Pinpoint the cell where the given text exists, returning its [X, Y] midpoint coordinate. 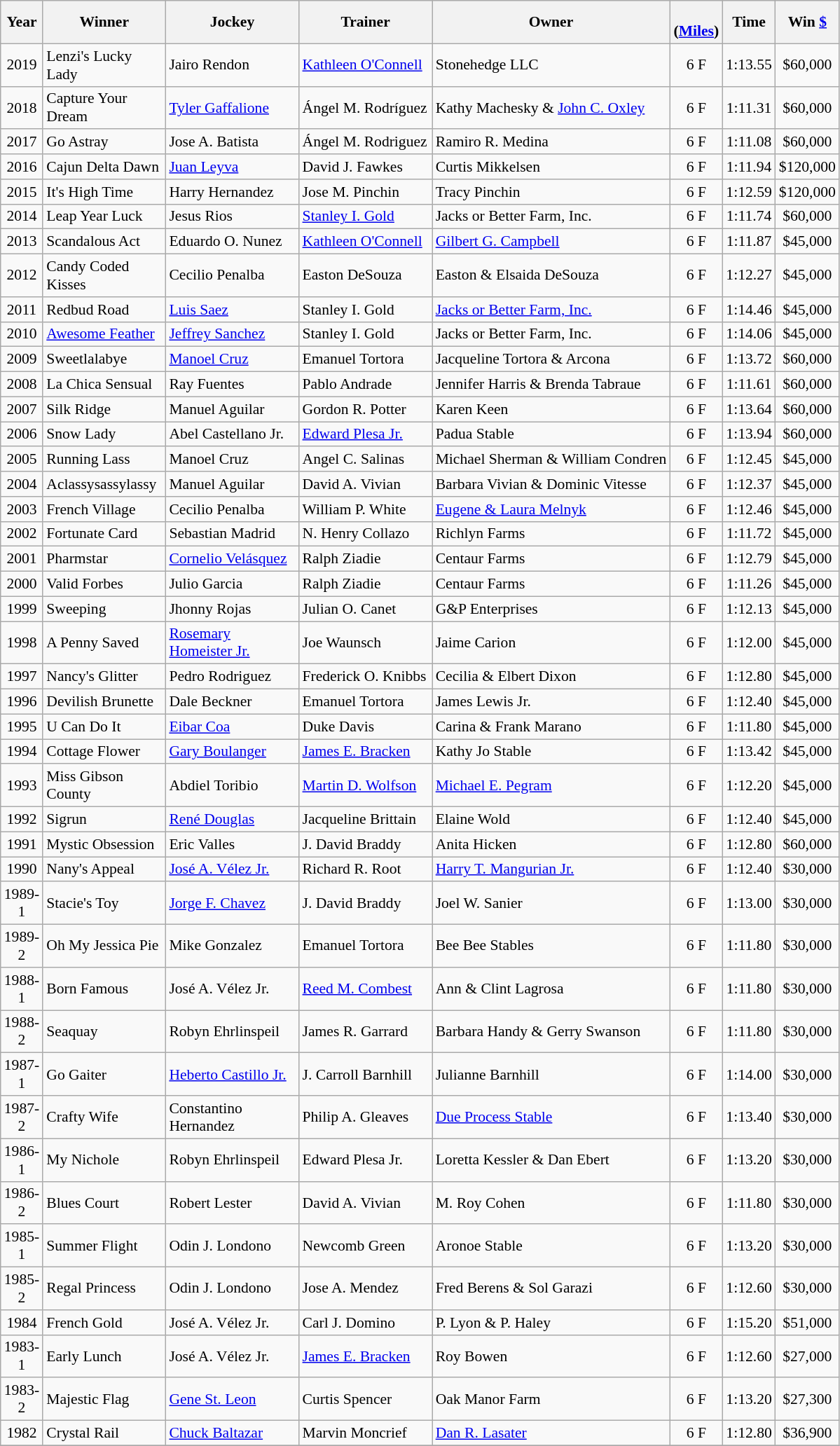
G&P Enterprises [551, 609]
J. Carroll Barnhill [365, 1075]
Jairo Rendon [232, 64]
1988-2 [22, 1031]
1985-2 [22, 1289]
Scandalous Act [104, 242]
Gary Boulanger [232, 752]
Dan R. Lasater [551, 1433]
1:13.64 [748, 409]
2007 [22, 409]
Abel Castellano Jr. [232, 434]
2009 [22, 359]
1:14.06 [748, 334]
Capture Your Dream [104, 108]
Stacie's Toy [104, 904]
1983-1 [22, 1356]
1:11.61 [748, 385]
Gordon R. Potter [365, 409]
Leap Year Luck [104, 216]
Ángel M. Rodríguez [365, 108]
Constantino Hernandez [232, 1117]
Pharmstar [104, 559]
Seaquay [104, 1031]
Michael Sherman & William Condren [551, 460]
Jockey [232, 22]
2008 [22, 385]
Sweetlalabye [104, 359]
Elaine Wold [551, 820]
1:13.42 [748, 752]
Sweeping [104, 609]
1:12.45 [748, 460]
Aclassysassylassy [104, 484]
Jacqueline Brittain [365, 820]
Harry T. Mangurian Jr. [551, 869]
Roy Bowen [551, 1356]
Curtis Mikkelsen [551, 167]
2010 [22, 334]
Nany's Appeal [104, 869]
1993 [22, 786]
M. Roy Cohen [551, 1202]
1991 [22, 844]
1:12.46 [748, 509]
Majestic Flag [104, 1400]
Eric Valles [232, 844]
Nancy's Glitter [104, 677]
Robert Lester [232, 1202]
Cecilia & Elbert Dixon [551, 677]
1982 [22, 1433]
1:12.13 [748, 609]
Aronoe Stable [551, 1246]
Jorge F. Chavez [232, 904]
N. Henry Collazo [365, 534]
1:11.72 [748, 534]
Duke Davis [365, 727]
Winner [104, 22]
A Penny Saved [104, 643]
Owner [551, 22]
Ángel M. Rodriguez [365, 142]
Barbara Vivian & Dominic Vitesse [551, 484]
Kathy Machesky & John C. Oxley [551, 108]
Eugene & Laura Melnyk [551, 509]
2015 [22, 192]
1:12.59 [748, 192]
Pablo Andrade [365, 385]
Barbara Handy & Gerry Swanson [551, 1031]
1:11.26 [748, 584]
2003 [22, 509]
1:11.87 [748, 242]
Pedro Rodriguez [232, 677]
Go Gaiter [104, 1075]
Tyler Gaffalione [232, 108]
Regal Princess [104, 1289]
1984 [22, 1323]
2016 [22, 167]
1:12.00 [748, 643]
Sebastian Madrid [232, 534]
Curtis Spencer [365, 1400]
Carina & Frank Marano [551, 727]
Frederick O. Knibbs [365, 677]
Harry Hernandez [232, 192]
Abdiel Toribio [232, 786]
P. Lyon & P. Haley [551, 1323]
Devilish Brunette [104, 702]
1990 [22, 869]
Newcomb Green [365, 1246]
1:14.46 [748, 310]
Heberto Castillo Jr. [232, 1075]
2001 [22, 559]
Cajun Delta Dawn [104, 167]
1986-1 [22, 1160]
Redbud Road [104, 310]
1:13.55 [748, 64]
$36,900 [807, 1433]
Summer Flight [104, 1246]
Anita Hicken [551, 844]
Go Astray [104, 142]
1:13.00 [748, 904]
1:14.00 [748, 1075]
U Can Do It [104, 727]
David J. Fawkes [365, 167]
(Miles) [696, 22]
Jaime Carion [551, 643]
Jose A. Mendez [365, 1289]
Trainer [365, 22]
Tracy Pinchin [551, 192]
1997 [22, 677]
Fred Berens & Sol Garazi [551, 1289]
Easton DeSouza [365, 276]
2017 [22, 142]
It's High Time [104, 192]
Mike Gonzalez [232, 946]
Jhonny Rojas [232, 609]
Running Lass [104, 460]
Time [748, 22]
Carl J. Domino [365, 1323]
1:12.27 [748, 276]
1998 [22, 643]
Michael E. Pegram [551, 786]
La Chica Sensual [104, 385]
Marvin Moncrief [365, 1433]
1999 [22, 609]
Early Lunch [104, 1356]
William P. White [365, 509]
My Nichole [104, 1160]
$27,300 [807, 1400]
1986-2 [22, 1202]
Miss Gibson County [104, 786]
1:11.94 [748, 167]
Snow Lady [104, 434]
Eibar Coa [232, 727]
2004 [22, 484]
Crystal Rail [104, 1433]
Reed M. Combest [365, 989]
Ramiro R. Medina [551, 142]
Win $ [807, 22]
1992 [22, 820]
French Village [104, 509]
Joel W. Sanier [551, 904]
Awesome Feather [104, 334]
2018 [22, 108]
Fortunate Card [104, 534]
Silk Ridge [104, 409]
Lenzi's Lucky Lady [104, 64]
2011 [22, 310]
Bee Bee Stables [551, 946]
Candy Coded Kisses [104, 276]
1987-2 [22, 1117]
Rosemary Homeister Jr. [232, 643]
Chuck Baltazar [232, 1433]
1988-1 [22, 989]
2019 [22, 64]
1:15.20 [748, 1323]
Gene St. Leon [232, 1400]
1996 [22, 702]
1983-2 [22, 1400]
1995 [22, 727]
2006 [22, 434]
1:11.08 [748, 142]
1989-1 [22, 904]
1:11.74 [748, 216]
2005 [22, 460]
Kathy Jo Stable [551, 752]
Jacqueline Tortora & Arcona [551, 359]
Jesus Rios [232, 216]
$51,000 [807, 1323]
Richlyn Farms [551, 534]
Mystic Obsession [104, 844]
1:13.40 [748, 1117]
James Lewis Jr. [551, 702]
2002 [22, 534]
Loretta Kessler & Dan Ebert [551, 1160]
Easton & Elsaida DeSouza [551, 276]
Sigrun [104, 820]
1:12.20 [748, 786]
French Gold [104, 1323]
Blues Court [104, 1202]
Ray Fuentes [232, 385]
Julian O. Canet [365, 609]
Angel C. Salinas [365, 460]
Jeffrey Sanchez [232, 334]
1:12.79 [748, 559]
Philip A. Gleaves [365, 1117]
Year [22, 22]
Martin D. Wolfson [365, 786]
Richard R. Root [365, 869]
Jose A. Batista [232, 142]
René Douglas [232, 820]
2014 [22, 216]
Cottage Flower [104, 752]
1985-1 [22, 1246]
Cornelio Velásquez [232, 559]
Padua Stable [551, 434]
Juan Leyva [232, 167]
James R. Garrard [365, 1031]
1989-2 [22, 946]
2012 [22, 276]
1:11.31 [748, 108]
Julianne Barnhill [551, 1075]
$27,000 [807, 1356]
Ann & Clint Lagrosa [551, 989]
2013 [22, 242]
1987-1 [22, 1075]
Oh My Jessica Pie [104, 946]
Julio Garcia [232, 584]
Born Famous [104, 989]
Valid Forbes [104, 584]
Gilbert G. Campbell [551, 242]
1994 [22, 752]
Joe Waunsch [365, 643]
Eduardo O. Nunez [232, 242]
Karen Keen [551, 409]
Jennifer Harris & Brenda Tabraue [551, 385]
2000 [22, 584]
Stonehedge LLC [551, 64]
Dale Beckner [232, 702]
Luis Saez [232, 310]
Due Process Stable [551, 1117]
1:12.37 [748, 484]
1:13.94 [748, 434]
Jose M. Pinchin [365, 192]
Crafty Wife [104, 1117]
1:13.72 [748, 359]
Oak Manor Farm [551, 1400]
